Extract the (X, Y) coordinate from the center of the cell holding the provided text.  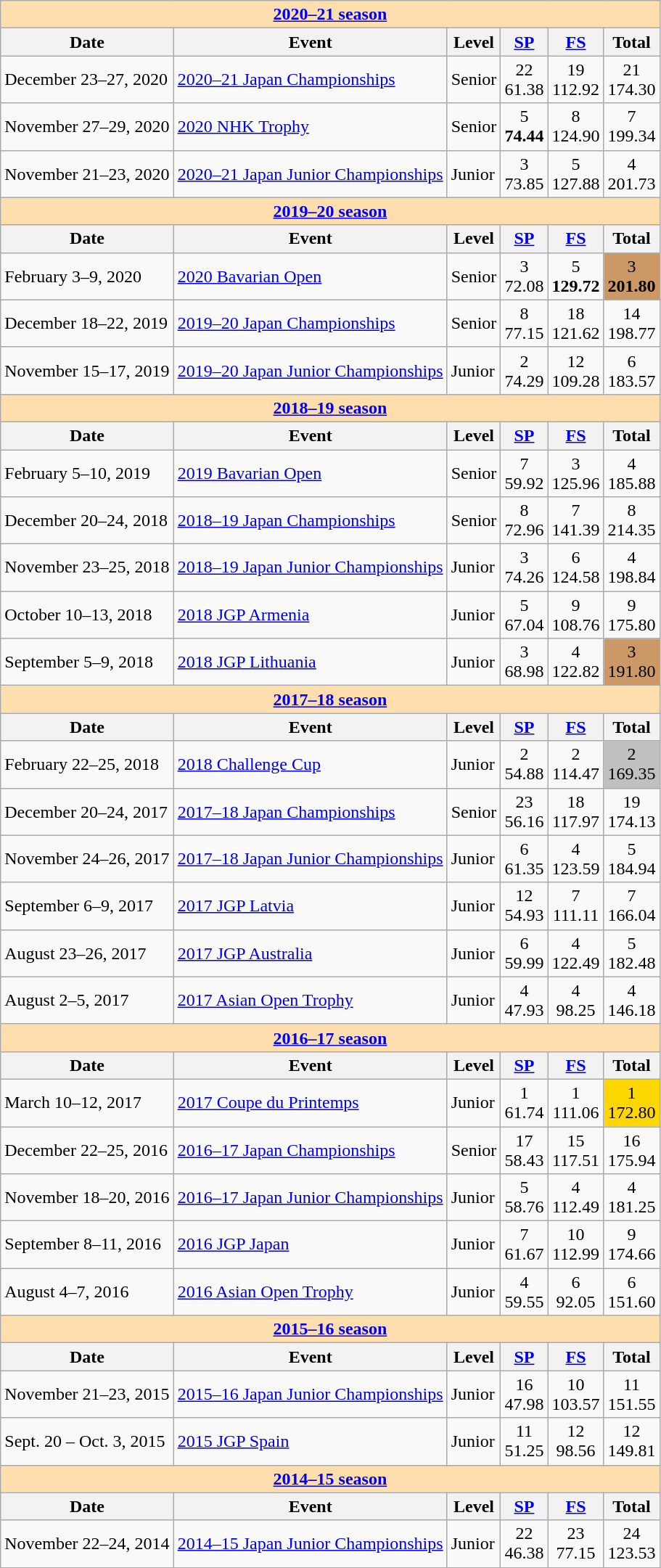
September 6–9, 2017 (87, 906)
2014–15 season (330, 1479)
4 112.49 (576, 1197)
7 141.39 (576, 521)
2016–17 Japan Championships (311, 1149)
1 172.80 (631, 1103)
September 5–9, 2018 (87, 662)
10 112.99 (576, 1245)
5 74.44 (524, 126)
2020–21 Japan Junior Championships (311, 174)
November 27–29, 2020 (87, 126)
2016 JGP Japan (311, 1245)
17 58.43 (524, 1149)
11 151.55 (631, 1395)
November 21–23, 2020 (87, 174)
2016–17 Japan Junior Championships (311, 1197)
7 166.04 (631, 906)
2014–15 Japan Junior Championships (311, 1544)
7 61.67 (524, 1245)
2018 JGP Armenia (311, 615)
11 51.25 (524, 1441)
3 191.80 (631, 662)
3 73.85 (524, 174)
5 58.76 (524, 1197)
2017–18 Japan Championships (311, 811)
2015 JGP Spain (311, 1441)
2019–20 Japan Junior Championships (311, 370)
December 20–24, 2018 (87, 521)
23 77.15 (576, 1544)
3 68.98 (524, 662)
22 61.38 (524, 80)
6 92.05 (576, 1292)
February 5–10, 2019 (87, 473)
December 20–24, 2017 (87, 811)
4 123.59 (576, 859)
2019 Bavarian Open (311, 473)
7 199.34 (631, 126)
2016–17 season (330, 1038)
2020 NHK Trophy (311, 126)
16 175.94 (631, 1149)
8 124.90 (576, 126)
2016 Asian Open Trophy (311, 1292)
12 98.56 (576, 1441)
12 54.93 (524, 906)
4 122.82 (576, 662)
November 22–24, 2014 (87, 1544)
15 117.51 (576, 1149)
3 201.80 (631, 276)
12 149.81 (631, 1441)
4 185.88 (631, 473)
6 61.35 (524, 859)
3 72.08 (524, 276)
December 23–27, 2020 (87, 80)
2017 JGP Australia (311, 953)
24 123.53 (631, 1544)
14 198.77 (631, 324)
September 8–11, 2016 (87, 1245)
August 4–7, 2016 (87, 1292)
4 59.55 (524, 1292)
November 18–20, 2016 (87, 1197)
2019–20 season (330, 211)
2020–21 season (330, 15)
10 103.57 (576, 1395)
6 151.60 (631, 1292)
6 183.57 (631, 370)
2017 Asian Open Trophy (311, 1000)
4 122.49 (576, 953)
1 61.74 (524, 1103)
February 3–9, 2020 (87, 276)
5 184.94 (631, 859)
21 174.30 (631, 80)
Sept. 20 – Oct. 3, 2015 (87, 1441)
October 10–13, 2018 (87, 615)
22 46.38 (524, 1544)
6 124.58 (576, 567)
8 77.15 (524, 324)
3 74.26 (524, 567)
2 54.88 (524, 765)
2 74.29 (524, 370)
4 47.93 (524, 1000)
4 146.18 (631, 1000)
3 125.96 (576, 473)
August 23–26, 2017 (87, 953)
2015–16 season (330, 1329)
2 169.35 (631, 765)
19 174.13 (631, 811)
8 214.35 (631, 521)
November 24–26, 2017 (87, 859)
16 47.98 (524, 1395)
2020–21 Japan Championships (311, 80)
7 111.11 (576, 906)
19 112.92 (576, 80)
9 174.66 (631, 1245)
18 117.97 (576, 811)
2018–19 Japan Junior Championships (311, 567)
6 59.99 (524, 953)
2018–19 Japan Championships (311, 521)
4 201.73 (631, 174)
4 98.25 (576, 1000)
November 23–25, 2018 (87, 567)
23 56.16 (524, 811)
March 10–12, 2017 (87, 1103)
5 182.48 (631, 953)
2017–18 Japan Junior Championships (311, 859)
4 181.25 (631, 1197)
18121.62 (576, 324)
7 59.92 (524, 473)
9 175.80 (631, 615)
December 22–25, 2016 (87, 1149)
2020 Bavarian Open (311, 276)
2 114.47 (576, 765)
1 111.06 (576, 1103)
November 15–17, 2019 (87, 370)
2017 JGP Latvia (311, 906)
4 198.84 (631, 567)
2018–19 season (330, 408)
2018 JGP Lithuania (311, 662)
2019–20 Japan Championships (311, 324)
November 21–23, 2015 (87, 1395)
February 22–25, 2018 (87, 765)
12 109.28 (576, 370)
5 129.72 (576, 276)
August 2–5, 2017 (87, 1000)
8 72.96 (524, 521)
2017–18 season (330, 699)
9 108.76 (576, 615)
2018 Challenge Cup (311, 765)
5 127.88 (576, 174)
2017 Coupe du Printemps (311, 1103)
5 67.04 (524, 615)
2015–16 Japan Junior Championships (311, 1395)
December 18–22, 2019 (87, 324)
